From the cell containing the given text, extract its center point as (x, y) coordinate. 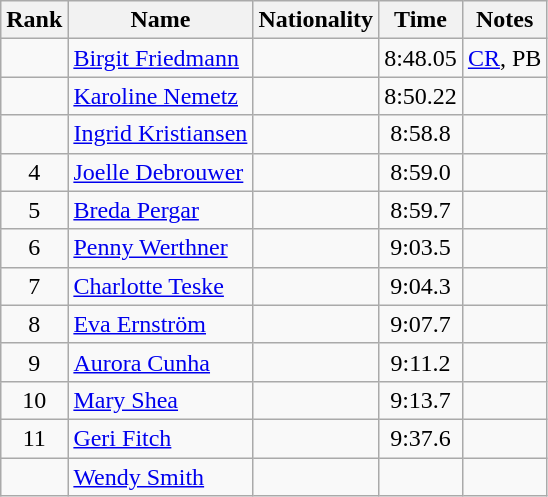
Ingrid Kristiansen (160, 134)
Nationality (316, 20)
9:07.7 (421, 324)
Wendy Smith (160, 477)
5 (34, 210)
7 (34, 286)
9 (34, 362)
8:59.0 (421, 172)
9:03.5 (421, 248)
Name (160, 20)
Breda Pergar (160, 210)
8:59.7 (421, 210)
6 (34, 248)
8:48.05 (421, 58)
Aurora Cunha (160, 362)
Rank (34, 20)
4 (34, 172)
8:58.8 (421, 134)
Charlotte Teske (160, 286)
9:11.2 (421, 362)
Eva Ernström (160, 324)
Karoline Nemetz (160, 96)
Mary Shea (160, 400)
9:13.7 (421, 400)
Joelle Debrouwer (160, 172)
Time (421, 20)
11 (34, 438)
Notes (504, 20)
8 (34, 324)
Birgit Friedmann (160, 58)
9:37.6 (421, 438)
Geri Fitch (160, 438)
10 (34, 400)
9:04.3 (421, 286)
Penny Werthner (160, 248)
8:50.22 (421, 96)
CR, PB (504, 58)
